Return (X, Y) of the center of cell containing provided text 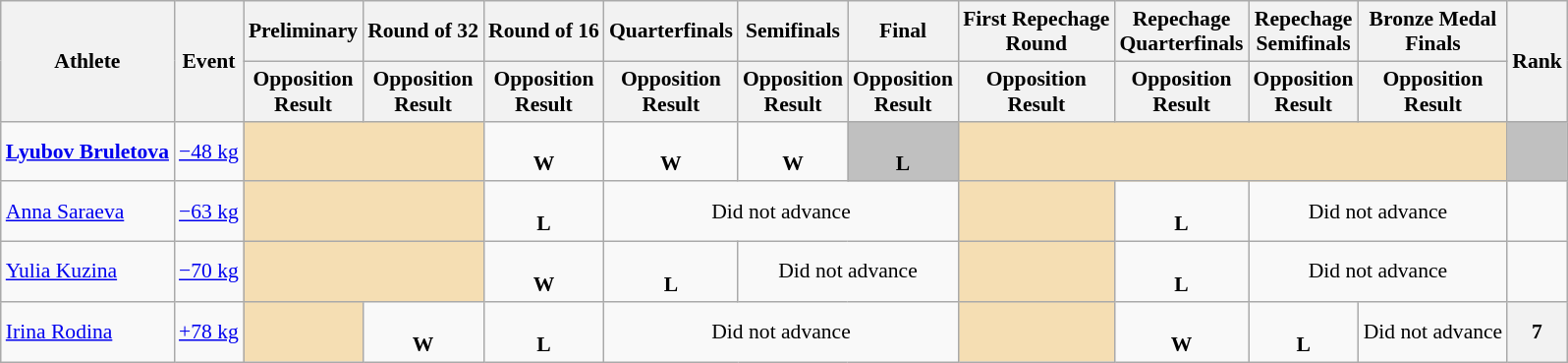
−63 kg (208, 212)
Irina Rodina (87, 333)
Lyubov Bruletova (87, 151)
Semifinals (793, 31)
Round of 16 (544, 31)
Repechage Quarterfinals (1182, 31)
Bronze Medal Finals (1433, 31)
Preliminary (303, 31)
+78 kg (208, 333)
Anna Saraeva (87, 212)
RepechageSemifinals (1304, 31)
Yulia Kuzina (87, 272)
Event (208, 61)
Athlete (87, 61)
First Repechage Round (1036, 31)
Round of 32 (422, 31)
7 (1537, 333)
Rank (1537, 61)
−70 kg (208, 272)
Quarterfinals (671, 31)
−48 kg (208, 151)
Final (903, 31)
